Find where the given text appears and provide that cell's center as (X, Y) coordinate. 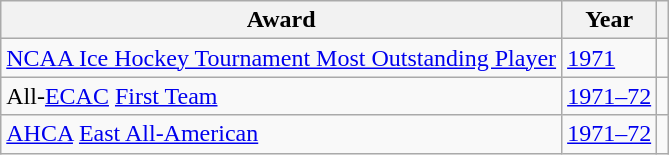
NCAA Ice Hockey Tournament Most Outstanding Player (282, 58)
Award (282, 20)
1971 (610, 58)
AHCA East All-American (282, 134)
All-ECAC First Team (282, 96)
Year (610, 20)
